Provide the [X, Y] coordinate of the cell's center where the given text is located.  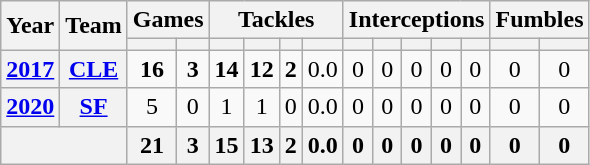
Games [168, 20]
Year [30, 26]
15 [226, 145]
Fumbles [540, 20]
13 [262, 145]
2020 [30, 107]
12 [262, 69]
16 [152, 69]
5 [152, 107]
14 [226, 69]
21 [152, 145]
Interceptions [416, 20]
CLE [94, 69]
SF [94, 107]
2017 [30, 69]
Tackles [276, 20]
Team [94, 26]
